Find where the given text appears and provide that cell's center as [x, y] coordinate. 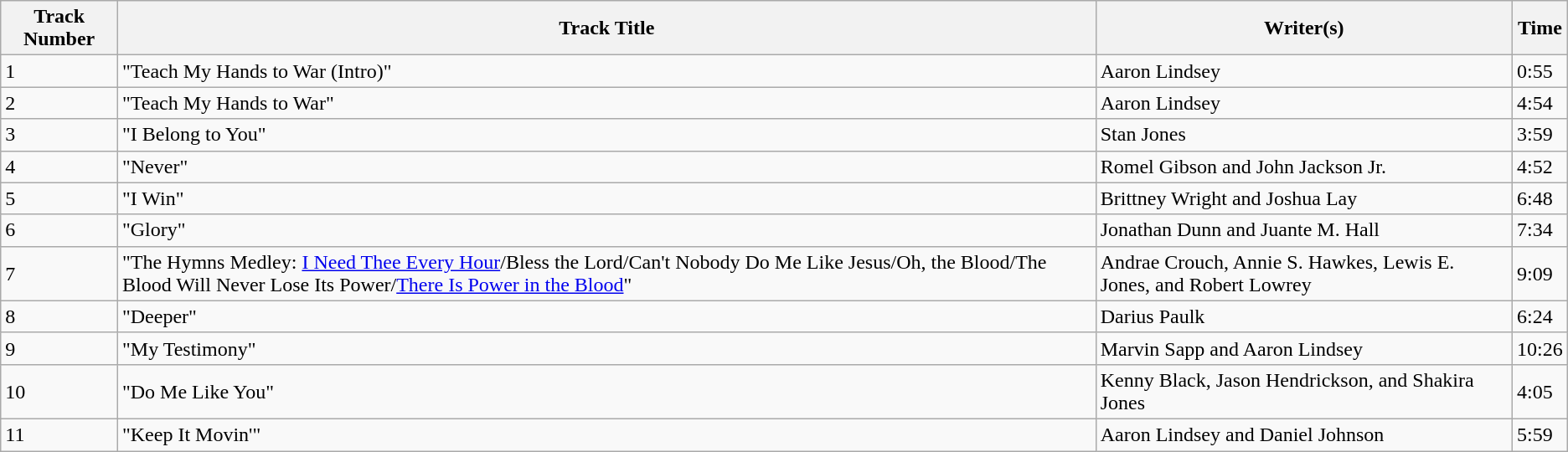
Kenny Black, Jason Hendrickson, and Shakira Jones [1303, 392]
Brittney Wright and Joshua Lay [1303, 198]
9 [59, 348]
4:54 [1540, 103]
"I Belong to You" [606, 135]
0:55 [1540, 71]
10:26 [1540, 348]
5:59 [1540, 434]
"Teach My Hands to War (Intro)" [606, 71]
4:05 [1540, 392]
Writer(s) [1303, 28]
4 [59, 167]
Darius Paulk [1303, 316]
Aaron Lindsey and Daniel Johnson [1303, 434]
"Never" [606, 167]
Track Number [59, 28]
9:09 [1540, 273]
1 [59, 71]
"Glory" [606, 230]
2 [59, 103]
Time [1540, 28]
6:48 [1540, 198]
"Teach My Hands to War" [606, 103]
Andrae Crouch, Annie S. Hawkes, Lewis E. Jones, and Robert Lowrey [1303, 273]
6:24 [1540, 316]
10 [59, 392]
11 [59, 434]
8 [59, 316]
4:52 [1540, 167]
Stan Jones [1303, 135]
3 [59, 135]
5 [59, 198]
6 [59, 230]
"Keep It Movin'" [606, 434]
"My Testimony" [606, 348]
Jonathan Dunn and Juante M. Hall [1303, 230]
3:59 [1540, 135]
Track Title [606, 28]
7:34 [1540, 230]
"Do Me Like You" [606, 392]
"I Win" [606, 198]
Romel Gibson and John Jackson Jr. [1303, 167]
7 [59, 273]
"Deeper" [606, 316]
Marvin Sapp and Aaron Lindsey [1303, 348]
